Output the [x, y] coordinate of the center of the cell containing the given text.  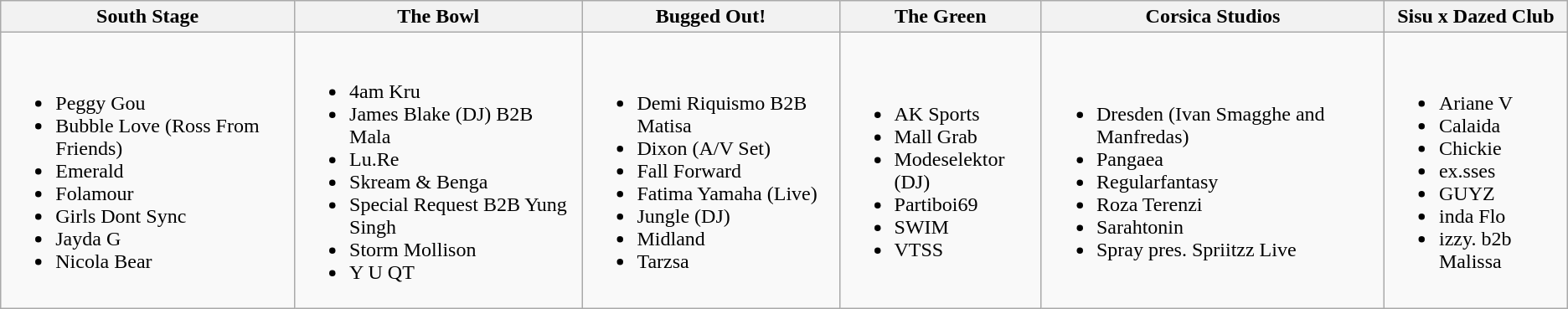
Ariane VCalaidaChickieex.ssesGUYZinda Floizzy. b2b Malissa [1476, 171]
Dresden (Ivan Smagghe and Manfredas)PangaeaRegularfantasyRoza TerenziSarahtoninSpray pres. Spriitzz Live [1213, 171]
AK SportsMall GrabModeselektor (DJ)Partiboi69SWIMVTSS [940, 171]
The Green [940, 17]
Demi Riquismo B2B MatisaDixon (A/V Set)Fall ForwardFatima Yamaha (Live)Jungle (DJ)MidlandTarzsa [710, 171]
Corsica Studios [1213, 17]
The Bowl [439, 17]
Bugged Out! [710, 17]
South Stage [147, 17]
4am KruJames Blake (DJ) B2B MalaLu.ReSkream & BengaSpecial Request B2B Yung SinghStorm MollisonY U QT [439, 171]
Sisu x Dazed Club [1476, 17]
Peggy GouBubble Love (Ross From Friends)EmeraldFolamourGirls Dont SyncJayda GNicola Bear [147, 171]
